Determine the [x, y] coordinate at the center of the cell enclosing the given text.  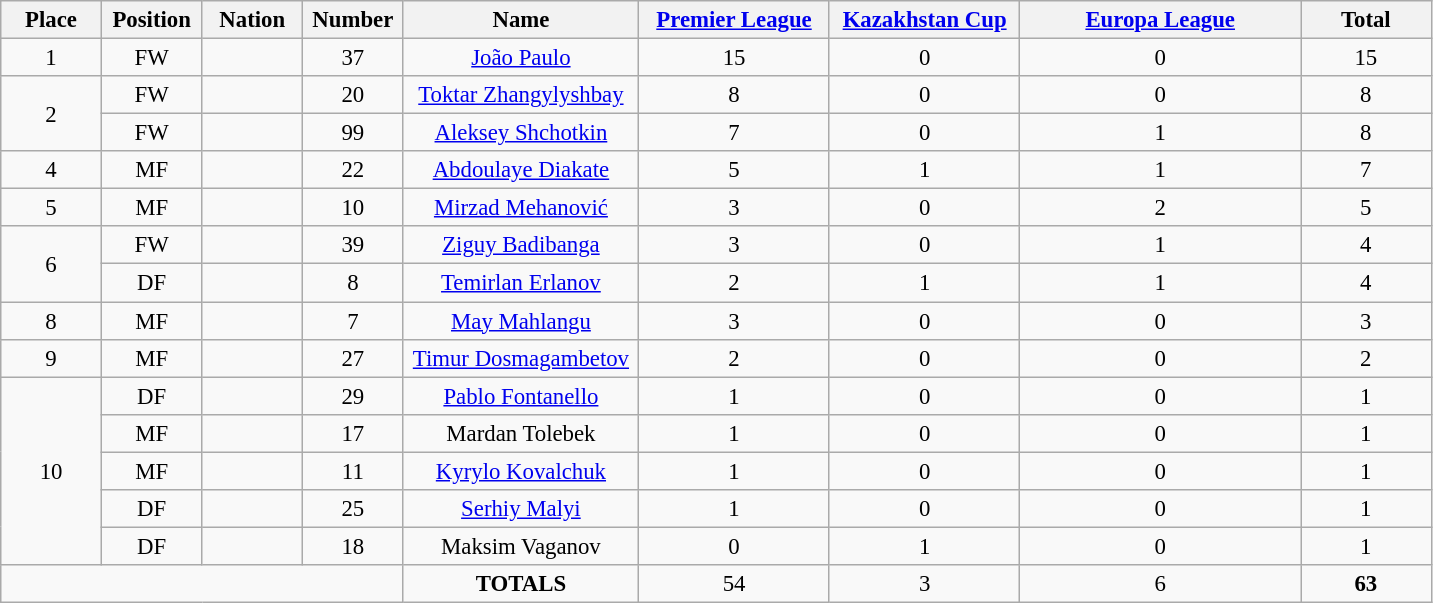
18 [354, 546]
54 [734, 584]
29 [354, 396]
22 [354, 170]
May Mahlangu [521, 321]
17 [354, 433]
Aleksey Shchotkin [521, 133]
Temirlan Erlanov [521, 283]
Place [52, 20]
63 [1366, 584]
João Paulo [521, 58]
Timur Dosmagambetov [521, 358]
99 [354, 133]
Mardan Tolebek [521, 433]
Toktar Zhangylyshbay [521, 95]
9 [52, 358]
27 [354, 358]
Number [354, 20]
Abdoulaye Diakate [521, 170]
Kazakhstan Cup [924, 20]
Name [521, 20]
Pablo Fontanello [521, 396]
Ziguy Badibanga [521, 245]
Kyrylo Kovalchuk [521, 471]
20 [354, 95]
11 [354, 471]
Europa League [1160, 20]
TOTALS [521, 584]
Premier League [734, 20]
25 [354, 509]
Serhiy Malyi [521, 509]
Total [1366, 20]
Nation [252, 20]
Position [152, 20]
Maksim Vaganov [521, 546]
Mirzad Mehanović [521, 208]
37 [354, 58]
39 [354, 245]
